Return the (x, y) coordinate for the center point of the cell that contains the specified text.  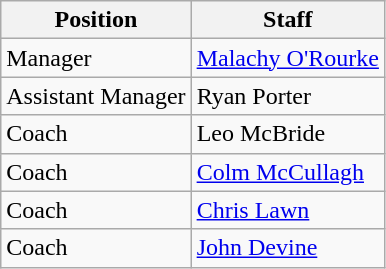
Chris Lawn (288, 210)
Staff (288, 20)
Assistant Manager (96, 96)
Leo McBride (288, 134)
Ryan Porter (288, 96)
Manager (96, 58)
Position (96, 20)
John Devine (288, 248)
Colm McCullagh (288, 172)
Malachy O'Rourke (288, 58)
